Return (X, Y) of the center of cell containing provided text 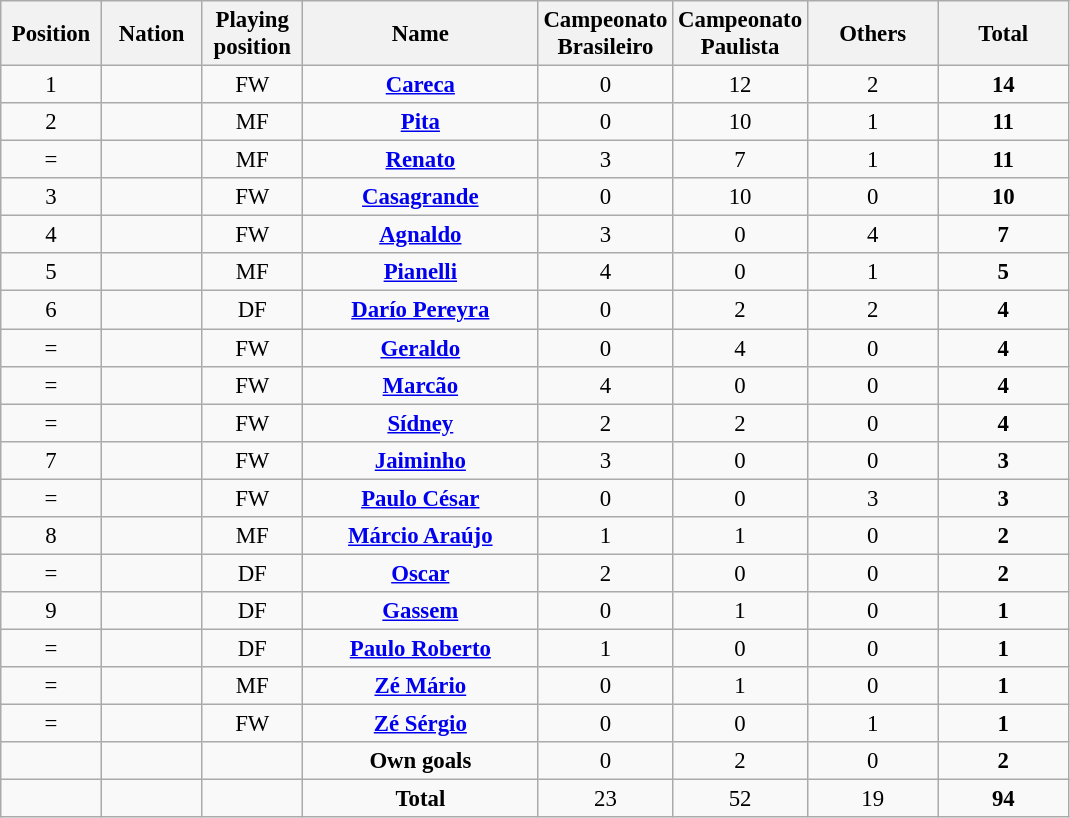
6 (52, 310)
8 (52, 536)
23 (606, 799)
12 (740, 85)
Paulo Roberto (421, 648)
Others (872, 34)
Name (421, 34)
Renato (421, 160)
Pita (421, 122)
Position (52, 34)
Márcio Araújo (421, 536)
Campeonato Brasileiro (606, 34)
Own goals (421, 761)
Careca (421, 85)
Sídney (421, 423)
Playing position (252, 34)
Oscar (421, 573)
94 (1004, 799)
Marcão (421, 385)
Pianelli (421, 273)
Geraldo (421, 348)
14 (1004, 85)
Paulo César (421, 498)
Gassem (421, 611)
Darío Pereyra (421, 310)
Zé Sérgio (421, 724)
52 (740, 799)
Nation (152, 34)
Agnaldo (421, 235)
Casagrande (421, 197)
19 (872, 799)
Campeonato Paulista (740, 34)
Jaiminho (421, 460)
Zé Mário (421, 686)
9 (52, 611)
